Pinpoint the cell where the given text exists, returning its (x, y) midpoint coordinate. 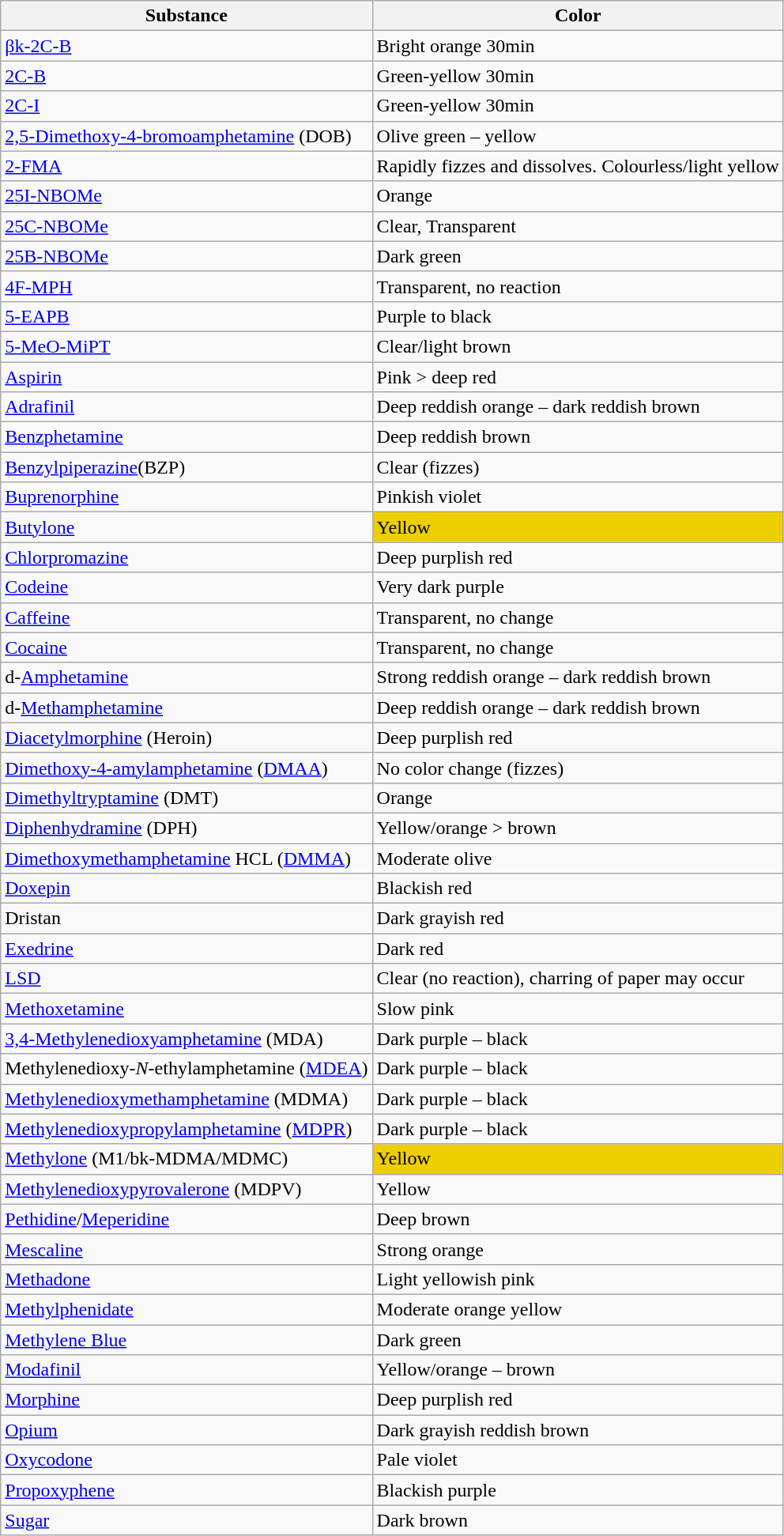
Yellow/orange > brown (578, 828)
d-Methamphetamine (187, 708)
Methylene Blue (187, 1340)
Butylone (187, 527)
Moderate olive (578, 858)
Adrafinil (187, 407)
Slow pink (578, 1009)
Color (578, 16)
Modafinil (187, 1370)
25C-NBOMe (187, 226)
Benzphetamine (187, 437)
Methylenedioxypyrovalerone (MDPV) (187, 1189)
Pethidine/Meperidine (187, 1219)
Blackish red (578, 889)
Diphenhydramine (DPH) (187, 828)
Dark brown (578, 1520)
Aspirin (187, 377)
Caffeine (187, 617)
25B-NBOMe (187, 256)
Benzylpiperazine(BZP) (187, 467)
Blackish purple (578, 1490)
Deep reddish brown (578, 437)
Very dark purple (578, 587)
4F-MPH (187, 286)
Methadone (187, 1279)
Propoxyphene (187, 1490)
Codeine (187, 587)
Doxepin (187, 889)
Methylone (M1/bk-MDMA/MDMC) (187, 1159)
Diacetylmorphine (Heroin) (187, 738)
Morphine (187, 1400)
Chlorpromazine (187, 557)
2,5-Dimethoxy-4-bromoamphetamine (DOB) (187, 136)
5-MeO-MiPT (187, 346)
Methylenedioxymethamphetamine (MDMA) (187, 1099)
Clear (no reaction), charring of paper may occur (578, 979)
2C-I (187, 106)
Purple to black (578, 316)
Dark grayish reddish brown (578, 1430)
25I-NBOMe (187, 196)
Mescaline (187, 1249)
Opium (187, 1430)
Dimethoxymethamphetamine HCL (DMMA) (187, 858)
Pink > deep red (578, 377)
No color change (fizzes) (578, 768)
Olive green – yellow (578, 136)
Strong reddish orange – dark reddish brown (578, 677)
Dimethoxy-4-amylamphetamine (DMAA) (187, 768)
Dark grayish red (578, 919)
Methylphenidate (187, 1309)
5-EAPB (187, 316)
Light yellowish pink (578, 1279)
Pinkish violet (578, 497)
Methoxetamine (187, 1009)
Clear, Transparent (578, 226)
Dimethyltryptamine (DMT) (187, 798)
Rapidly fizzes and dissolves. Colourless/light yellow (578, 166)
Methylenedioxy-N-ethylamphetamine (MDEA) (187, 1069)
Substance (187, 16)
Moderate orange yellow (578, 1309)
Yellow/orange – brown (578, 1370)
Sugar (187, 1520)
Transparent, no reaction (578, 286)
Deep brown (578, 1219)
Pale violet (578, 1460)
3,4-Methylenedioxyamphetamine (MDA) (187, 1039)
d-Amphetamine (187, 677)
Dark red (578, 949)
Bright orange 30min (578, 46)
Clear (fizzes) (578, 467)
Cocaine (187, 647)
2C-B (187, 76)
Buprenorphine (187, 497)
Clear/light brown (578, 346)
2-FMA (187, 166)
Oxycodone (187, 1460)
Strong orange (578, 1249)
Dristan (187, 919)
Exedrine (187, 949)
Methylenedioxypropylamphetamine (MDPR) (187, 1129)
LSD (187, 979)
βk-2C-B (187, 46)
